Output the (X, Y) coordinate of the center of the cell containing the given text.  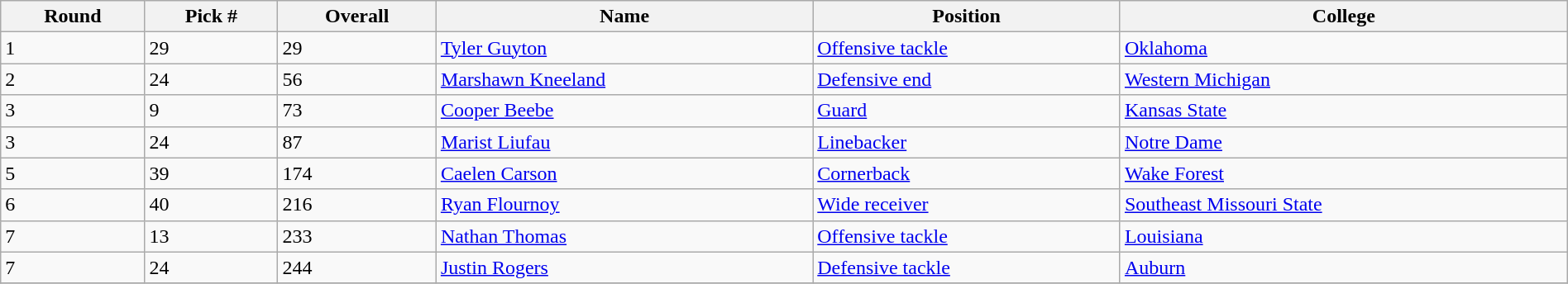
Justin Rogers (624, 267)
73 (357, 111)
Notre Dame (1343, 142)
56 (357, 79)
Guard (967, 111)
Ryan Flournoy (624, 205)
40 (212, 205)
174 (357, 173)
Southeast Missouri State (1343, 205)
College (1343, 17)
1 (73, 48)
Tyler Guyton (624, 48)
Western Michigan (1343, 79)
5 (73, 173)
Louisiana (1343, 236)
Marist Liufau (624, 142)
39 (212, 173)
Overall (357, 17)
244 (357, 267)
Round (73, 17)
2 (73, 79)
Defensive end (967, 79)
Linebacker (967, 142)
Position (967, 17)
233 (357, 236)
6 (73, 205)
Kansas State (1343, 111)
Auburn (1343, 267)
Oklahoma (1343, 48)
Wake Forest (1343, 173)
Caelen Carson (624, 173)
Cooper Beebe (624, 111)
13 (212, 236)
216 (357, 205)
Cornerback (967, 173)
87 (357, 142)
Pick # (212, 17)
9 (212, 111)
Defensive tackle (967, 267)
Nathan Thomas (624, 236)
Name (624, 17)
Marshawn Kneeland (624, 79)
Wide receiver (967, 205)
